Identify which cell holds the provided text, then report its [X, Y] central coordinate. 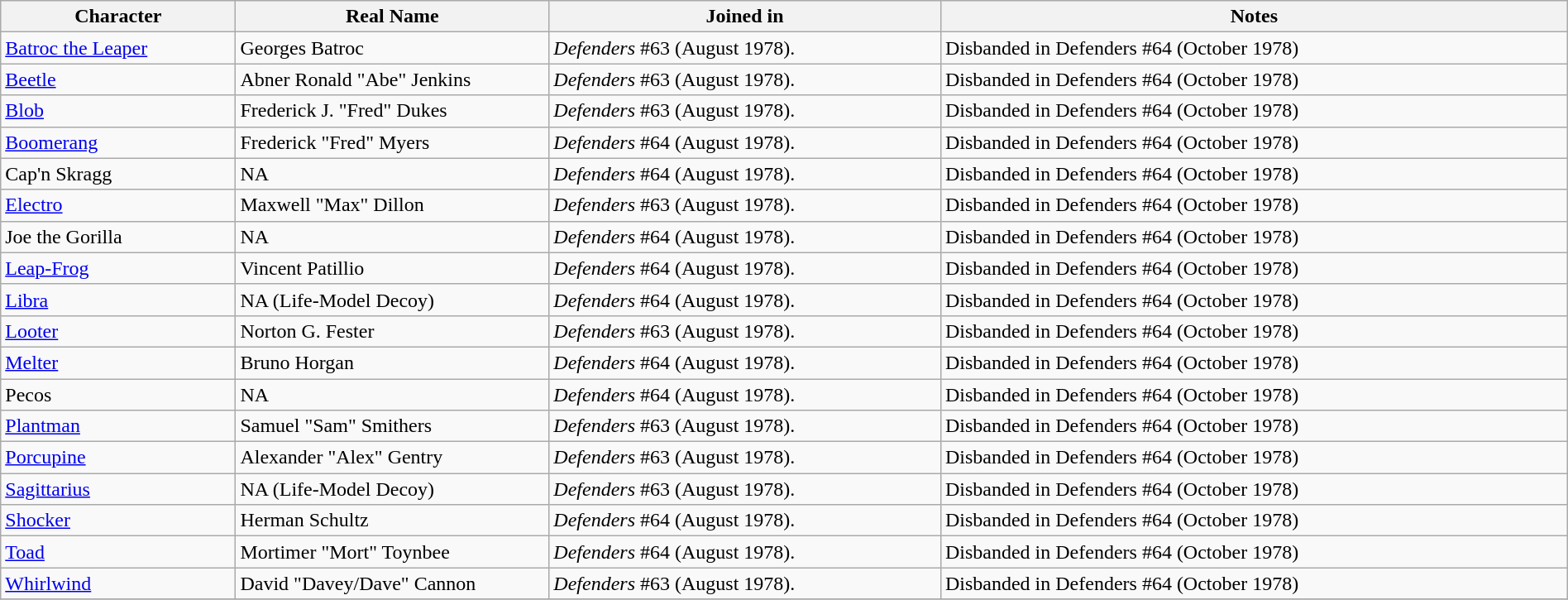
Samuel "Sam" Smithers [392, 426]
Herman Schultz [392, 521]
Pecos [118, 395]
Vincent Patillio [392, 268]
Libra [118, 300]
Plantman [118, 426]
Boomerang [118, 142]
Toad [118, 552]
Frederick "Fred" Myers [392, 142]
Cap'n Skragg [118, 174]
Joined in [745, 17]
Sagittarius [118, 489]
Abner Ronald "Abe" Jenkins [392, 79]
Melter [118, 362]
Mortimer "Mort" Toynbee [392, 552]
Batroc the Leaper [118, 48]
Maxwell "Max" Dillon [392, 205]
Shocker [118, 521]
Looter [118, 331]
Leap-Frog [118, 268]
Bruno Horgan [392, 362]
Joe the Gorilla [118, 237]
Blob [118, 111]
Alexander "Alex" Gentry [392, 458]
Georges Batroc [392, 48]
Real Name [392, 17]
David "Davey/Dave" Cannon [392, 583]
Porcupine [118, 458]
Frederick J. "Fred" Dukes [392, 111]
Notes [1254, 17]
Character [118, 17]
Beetle [118, 79]
Norton G. Fester [392, 331]
Whirlwind [118, 583]
Electro [118, 205]
